Return the (X, Y) coordinate for the center point of the cell that contains the specified text.  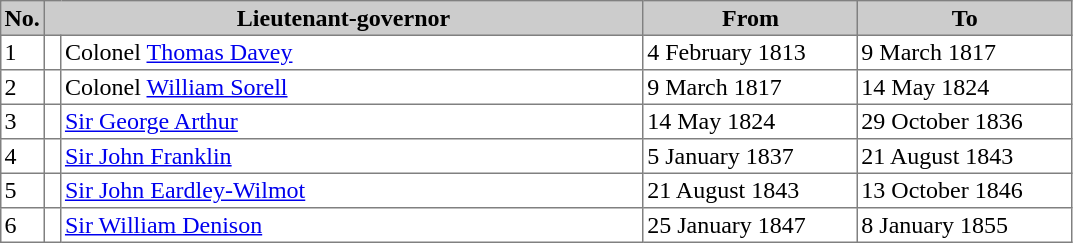
1 (22, 52)
2 (22, 87)
13 October 1846 (965, 190)
5 (22, 190)
No. (22, 18)
5 January 1837 (750, 156)
Sir George Arthur (352, 121)
Lieutenant-governor (344, 18)
4 February 1813 (750, 52)
Colonel William Sorell (352, 87)
From (750, 18)
3 (22, 121)
Sir William Denison (352, 225)
4 (22, 156)
Sir John Eardley-Wilmot (352, 190)
29 October 1836 (965, 121)
Sir John Franklin (352, 156)
25 January 1847 (750, 225)
To (965, 18)
8 January 1855 (965, 225)
6 (22, 225)
Colonel Thomas Davey (352, 52)
